Detect which cell encompasses the target text, then output its [x, y] center coordinate. 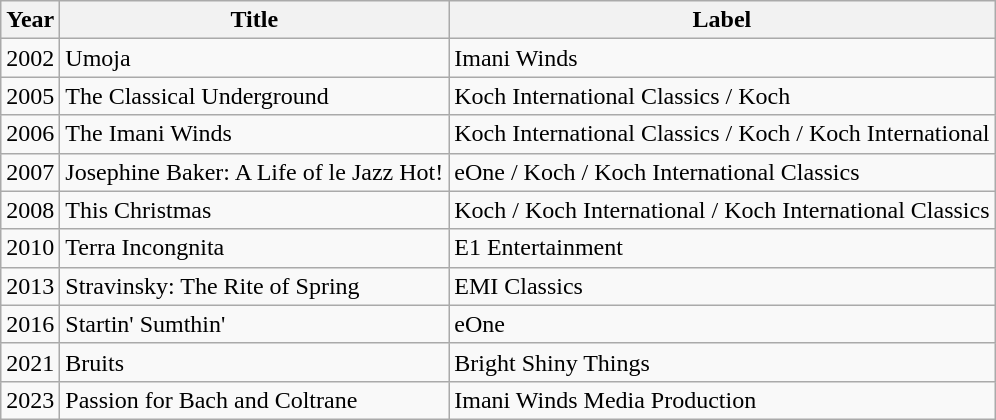
2002 [30, 58]
eOne / Koch / Koch International Classics [722, 172]
2006 [30, 134]
Terra Incongnita [254, 248]
Bright Shiny Things [722, 362]
Imani Winds Media Production [722, 400]
Passion for Bach and Coltrane [254, 400]
E1 Entertainment [722, 248]
2005 [30, 96]
Imani Winds [722, 58]
2010 [30, 248]
2007 [30, 172]
2023 [30, 400]
2013 [30, 286]
Umoja [254, 58]
This Christmas [254, 210]
Koch / Koch International / Koch International Classics [722, 210]
Josephine Baker: A Life of le Jazz Hot! [254, 172]
eOne [722, 324]
Koch International Classics / Koch [722, 96]
2021 [30, 362]
Label [722, 20]
Title [254, 20]
Bruits [254, 362]
The Imani Winds [254, 134]
The Classical Underground [254, 96]
2016 [30, 324]
Year [30, 20]
2008 [30, 210]
Stravinsky: The Rite of Spring [254, 286]
Koch International Classics / Koch / Koch International [722, 134]
EMI Classics [722, 286]
Startin' Sumthin' [254, 324]
